Determine the (X, Y) coordinate at the center of the cell enclosing the given text.  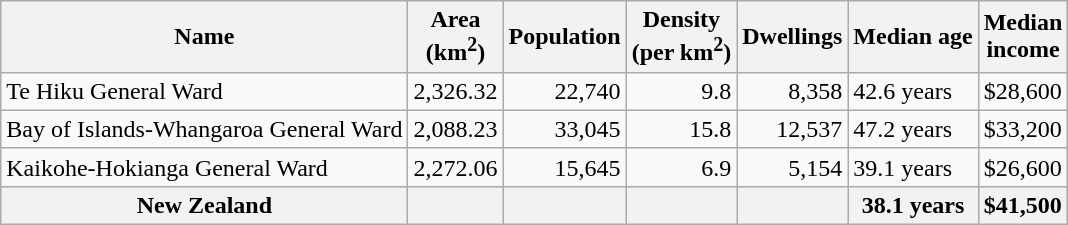
15.8 (682, 129)
$28,600 (1023, 91)
Name (204, 37)
47.2 years (913, 129)
2,326.32 (456, 91)
38.1 years (913, 205)
33,045 (564, 129)
Density(per km2) (682, 37)
Dwellings (792, 37)
$33,200 (1023, 129)
6.9 (682, 167)
Area(km2) (456, 37)
Te Hiku General Ward (204, 91)
Medianincome (1023, 37)
Median age (913, 37)
$41,500 (1023, 205)
8,358 (792, 91)
5,154 (792, 167)
$26,600 (1023, 167)
42.6 years (913, 91)
12,537 (792, 129)
39.1 years (913, 167)
22,740 (564, 91)
Population (564, 37)
Kaikohe-Hokianga General Ward (204, 167)
2,088.23 (456, 129)
Bay of Islands-Whangaroa General Ward (204, 129)
9.8 (682, 91)
2,272.06 (456, 167)
15,645 (564, 167)
New Zealand (204, 205)
